For the text-containing cell, return its midpoint in (x, y) coordinate format. 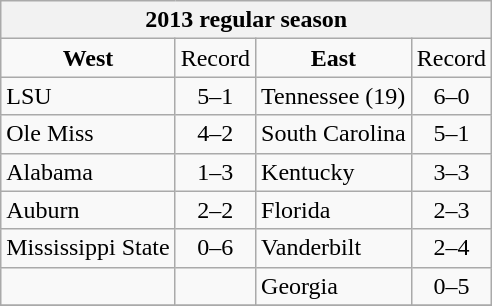
Alabama (88, 172)
3–3 (451, 172)
2013 regular season (246, 20)
LSU (88, 96)
Kentucky (334, 172)
Vanderbilt (334, 248)
Ole Miss (88, 134)
2–4 (451, 248)
Mississippi State (88, 248)
East (334, 58)
1–3 (215, 172)
Georgia (334, 286)
2–2 (215, 210)
Florida (334, 210)
Auburn (88, 210)
West (88, 58)
2–3 (451, 210)
0–6 (215, 248)
0–5 (451, 286)
South Carolina (334, 134)
4–2 (215, 134)
6–0 (451, 96)
Tennessee (19) (334, 96)
